Identify which cell holds the provided text, then report its (X, Y) central coordinate. 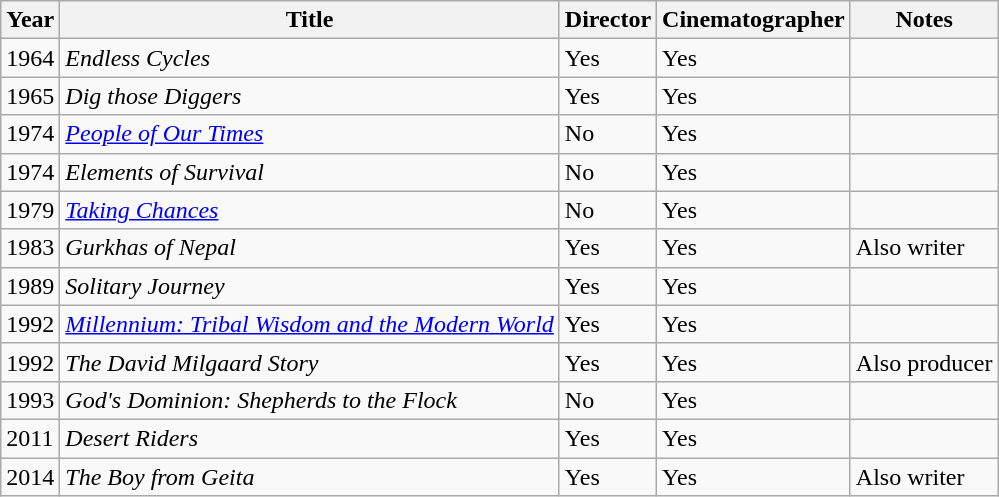
Elements of Survival (310, 172)
Title (310, 20)
Endless Cycles (310, 58)
Solitary Journey (310, 286)
1983 (30, 248)
Director (608, 20)
Cinematographer (754, 20)
People of Our Times (310, 134)
Year (30, 20)
Millennium: Tribal Wisdom and the Modern World (310, 324)
1965 (30, 96)
Notes (924, 20)
Also producer (924, 362)
The David Milgaard Story (310, 362)
2014 (30, 477)
2011 (30, 438)
Taking Chances (310, 210)
Dig those Diggers (310, 96)
1964 (30, 58)
1993 (30, 400)
1979 (30, 210)
God's Dominion: Shepherds to the Flock (310, 400)
Gurkhas of Nepal (310, 248)
The Boy from Geita (310, 477)
1989 (30, 286)
Desert Riders (310, 438)
